Scan for the cell matching the given text and deliver its [x, y] coordinate at center. 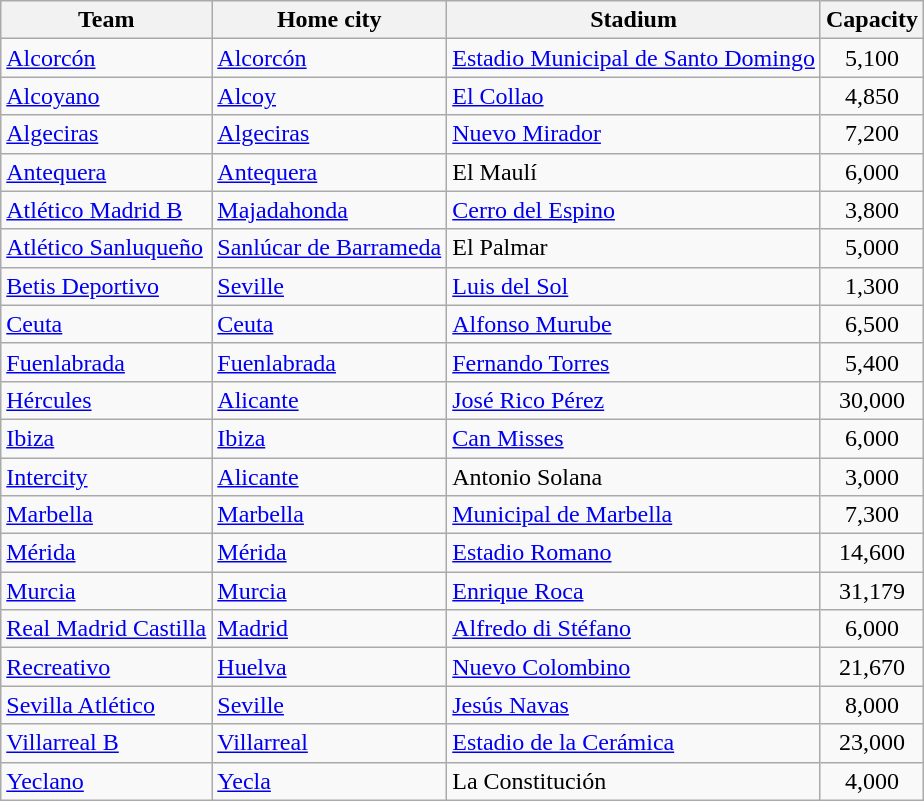
Villarreal B [106, 743]
7,300 [872, 515]
Atlético Madrid B [106, 210]
1,300 [872, 286]
30,000 [872, 400]
7,200 [872, 134]
Alcoy [330, 96]
Intercity [106, 477]
José Rico Pérez [634, 400]
4,000 [872, 781]
Alfredo di Stéfano [634, 629]
Majadahonda [330, 210]
Huelva [330, 667]
23,000 [872, 743]
14,600 [872, 553]
Nuevo Colombino [634, 667]
El Collao [634, 96]
Jesús Navas [634, 705]
El Maulí [634, 172]
Nuevo Mirador [634, 134]
Yeclano [106, 781]
Enrique Roca [634, 591]
5,100 [872, 58]
Stadium [634, 20]
El Palmar [634, 248]
Can Misses [634, 438]
3,000 [872, 477]
Real Madrid Castilla [106, 629]
Antonio Solana [634, 477]
Fernando Torres [634, 362]
3,800 [872, 210]
5,000 [872, 248]
Sevilla Atlético [106, 705]
Betis Deportivo [106, 286]
Alfonso Murube [634, 324]
Hércules [106, 400]
Madrid [330, 629]
Villarreal [330, 743]
Atlético Sanluqueño [106, 248]
8,000 [872, 705]
5,400 [872, 362]
Capacity [872, 20]
Home city [330, 20]
Recreativo [106, 667]
21,670 [872, 667]
4,850 [872, 96]
Yecla [330, 781]
Sanlúcar de Barrameda [330, 248]
Luis del Sol [634, 286]
Estadio Municipal de Santo Domingo [634, 58]
Team [106, 20]
6,500 [872, 324]
Alcoyano [106, 96]
31,179 [872, 591]
La Constitución [634, 781]
Municipal de Marbella [634, 515]
Cerro del Espino [634, 210]
Estadio Romano [634, 553]
Estadio de la Cerámica [634, 743]
